Search for the cell housing the specified text and yield its (x, y) center coordinate. 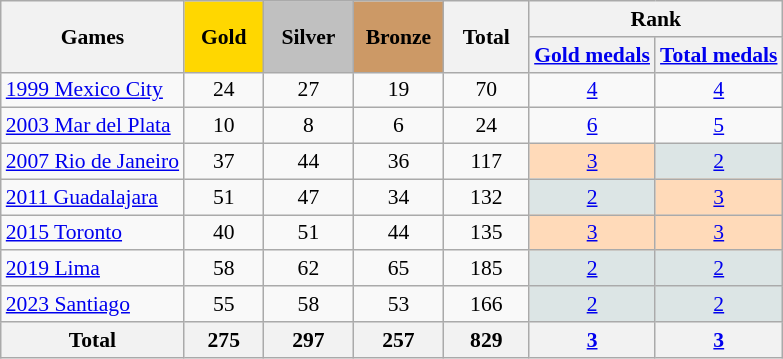
297 (308, 340)
55 (224, 304)
Rank (656, 19)
70 (486, 90)
2011 Guadalajara (92, 197)
Silver (308, 36)
37 (224, 162)
829 (486, 340)
Total medals (718, 55)
34 (398, 197)
257 (398, 340)
10 (224, 126)
135 (486, 233)
62 (308, 269)
65 (398, 269)
2019 Lima (92, 269)
19 (398, 90)
2003 Mar del Plata (92, 126)
166 (486, 304)
36 (398, 162)
185 (486, 269)
53 (398, 304)
Gold medals (592, 55)
132 (486, 197)
8 (308, 126)
1999 Mexico City (92, 90)
27 (308, 90)
Games (92, 36)
2023 Santiago (92, 304)
2015 Toronto (92, 233)
275 (224, 340)
Gold (224, 36)
5 (718, 126)
117 (486, 162)
47 (308, 197)
40 (224, 233)
Bronze (398, 36)
2007 Rio de Janeiro (92, 162)
